Search for the cell housing the specified text and yield its (X, Y) center coordinate. 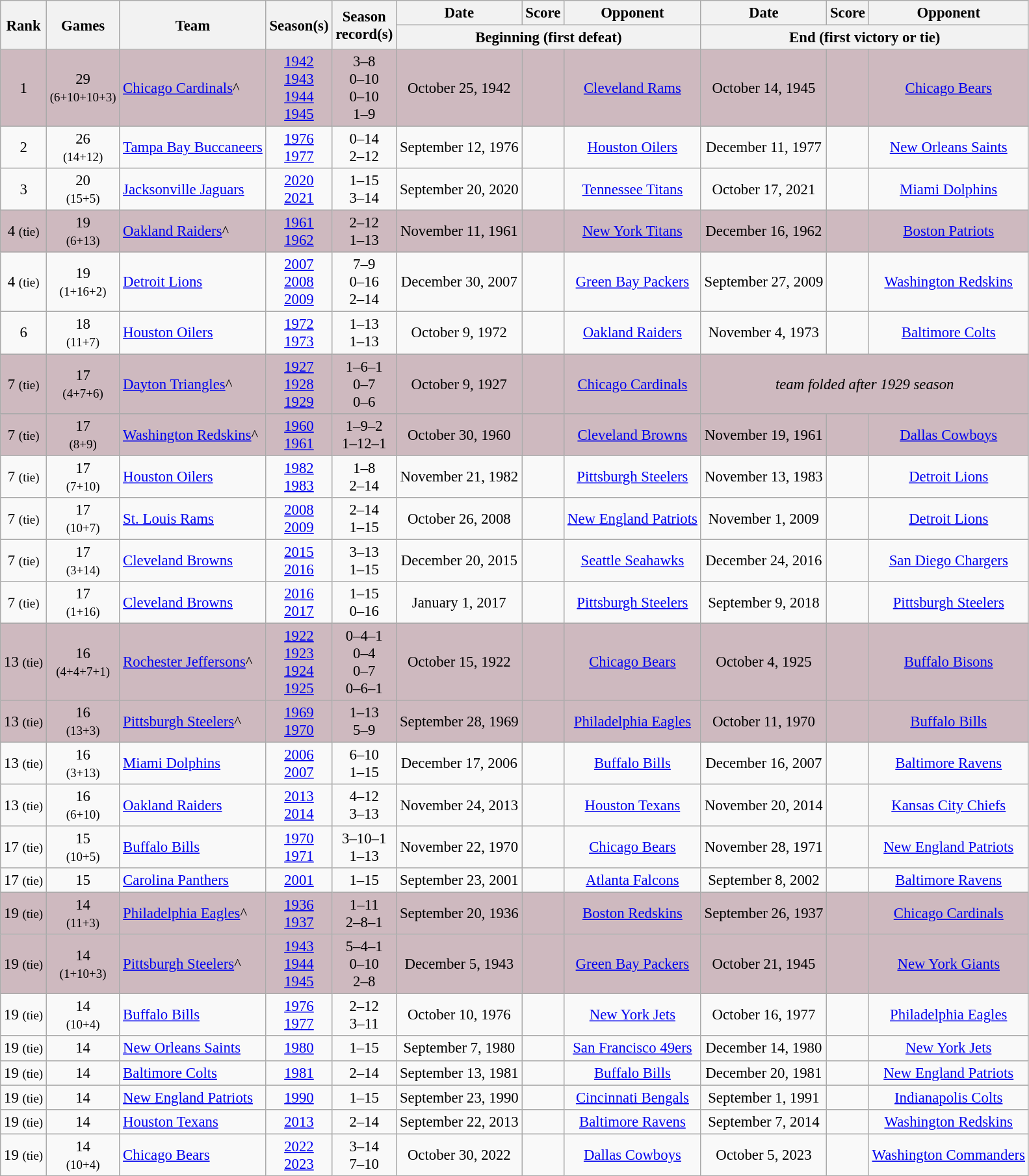
18 (11+7) (83, 333)
September 20, 1936 (459, 914)
September 1, 1991 (763, 1097)
Rank (23, 25)
Beginning (first defeat) (549, 38)
St. Louis Rams (192, 518)
December 24, 2016 (763, 560)
December 17, 2006 (459, 763)
October 11, 1970 (763, 721)
Buffalo Bisons (948, 661)
1922192319241925 (299, 661)
December 16, 1962 (763, 231)
6–101–15 (364, 763)
2 (23, 148)
20082009 (299, 518)
October 30, 2022 (459, 1155)
Oakland Raiders^ (192, 231)
16 (13+3) (83, 721)
19821983 (299, 477)
17 (3+14) (83, 560)
October 15, 1922 (459, 661)
1–82–14 (364, 477)
2–141–15 (364, 518)
15 (83, 880)
20132014 (299, 806)
December 20, 1981 (763, 1073)
3–10–11–13 (364, 847)
November 11, 1961 (459, 231)
New York Titans (633, 231)
3–147–10 (364, 1155)
October 14, 1945 (763, 88)
19 (1+16+2) (83, 282)
December 16, 2007 (763, 763)
Team (192, 25)
3 (23, 190)
Boston Patriots (948, 231)
1 (23, 88)
December 5, 1943 (459, 964)
December 30, 2007 (459, 282)
200720082009 (299, 282)
1–9–21–12–1 (364, 434)
December 14, 1980 (763, 1049)
team folded after 1929 season (865, 384)
Cincinnati Bengals (633, 1097)
17 (7+10) (83, 477)
0–4–10–40–70–6–1 (364, 661)
San Francisco 49ers (633, 1049)
Tampa Bay Buccaneers (192, 148)
Dayton Triangles^ (192, 384)
Tennessee Titans (633, 190)
19 (6+13) (83, 231)
November 1, 2009 (763, 518)
0–142–12 (364, 148)
26 (14+12) (83, 148)
20 (15+5) (83, 190)
20202021 (299, 190)
1–135–9 (364, 721)
November 20, 2014 (763, 806)
Boston Redskins (633, 914)
September 23, 1990 (459, 1097)
November 24, 2013 (459, 806)
Indianapolis Colts (948, 1097)
Seasonrecord(s) (364, 25)
September 26, 1937 (763, 914)
October 26, 2008 (459, 518)
September 28, 1969 (459, 721)
17 (8+9) (83, 434)
3–131–15 (364, 560)
7–90–162–14 (364, 282)
1–131–13 (364, 333)
2013 (299, 1121)
2–121–13 (364, 231)
End (first victory or tie) (865, 38)
Seattle Seahawks (633, 560)
19601961 (299, 434)
16 (6+10) (83, 806)
September 20, 2020 (459, 190)
October 21, 1945 (763, 964)
September 27, 2009 (763, 282)
Washington Redskins^ (192, 434)
Cleveland Rams (633, 88)
19611962 (299, 231)
2001 (299, 880)
January 1, 2017 (459, 603)
1–6–10–70–6 (364, 384)
Season(s) (299, 25)
1–150–16 (364, 603)
Washington Commanders (948, 1155)
San Diego Chargers (948, 560)
19701971 (299, 847)
September 12, 1976 (459, 148)
November 4, 1973 (763, 333)
September 8, 2002 (763, 880)
October 16, 1977 (763, 1015)
Atlanta Falcons (633, 880)
1–112–8–1 (364, 914)
Games (83, 25)
192719281929 (299, 384)
November 28, 1971 (763, 847)
September 22, 2013 (459, 1121)
1981 (299, 1073)
6 (23, 333)
19691970 (299, 721)
October 5, 2023 (763, 1155)
Chicago Cardinals^ (192, 88)
19721973 (299, 333)
5–4–10–102–8 (364, 964)
1942194319441945 (299, 88)
December 11, 1977 (763, 148)
17 (10+7) (83, 518)
194319441945 (299, 964)
October 9, 1972 (459, 333)
November 22, 1970 (459, 847)
1–153–14 (364, 190)
October 25, 1942 (459, 88)
Jacksonville Jaguars (192, 190)
October 9, 1927 (459, 384)
1980 (299, 1049)
16 (4+4+7+1) (83, 661)
3–80–100–101–9 (364, 88)
October 10, 1976 (459, 1015)
September 13, 1981 (459, 1073)
Carolina Panthers (192, 880)
December 20, 2015 (459, 560)
20162017 (299, 603)
20152016 (299, 560)
November 21, 1982 (459, 477)
October 17, 2021 (763, 190)
1990 (299, 1097)
20062007 (299, 763)
15 (10+5) (83, 847)
September 7, 1980 (459, 1049)
September 7, 2014 (763, 1121)
2–123–11 (364, 1015)
New York Giants (948, 964)
September 9, 2018 (763, 603)
September 23, 2001 (459, 880)
14 (1+10+3) (83, 964)
14 (11+3) (83, 914)
November 13, 1983 (763, 477)
29 (6+10+10+3) (83, 88)
17 (1+16) (83, 603)
4–123–13 (364, 806)
October 30, 1960 (459, 434)
19361937 (299, 914)
Philadelphia Eagles^ (192, 914)
17 (4+7+6) (83, 384)
Kansas City Chiefs (948, 806)
20222023 (299, 1155)
16 (3+13) (83, 763)
November 19, 1961 (763, 434)
October 4, 1925 (763, 661)
Rochester Jeffersons^ (192, 661)
